Capture the cell that displays the provided text and extract its [x, y] central coordinate. 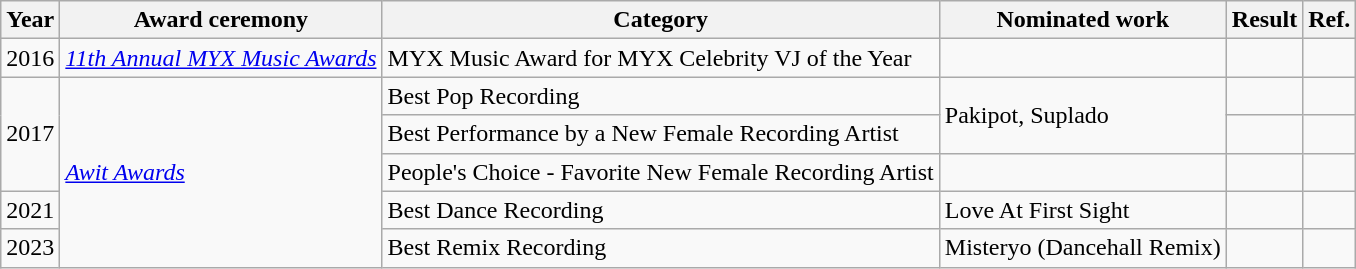
Category [660, 20]
Best Performance by a New Female Recording Artist [660, 134]
Nominated work [1082, 20]
Pakipot, Suplado [1082, 115]
Year [30, 20]
2017 [30, 134]
Misteryo (Dancehall Remix) [1082, 248]
Ref. [1330, 20]
2016 [30, 58]
MYX Music Award for MYX Celebrity VJ of the Year [660, 58]
Best Remix Recording [660, 248]
11th Annual MYX Music Awards [221, 58]
Best Pop Recording [660, 96]
Result [1264, 20]
Awit Awards [221, 172]
Award ceremony [221, 20]
2023 [30, 248]
Best Dance Recording [660, 210]
2021 [30, 210]
People's Choice - Favorite New Female Recording Artist [660, 172]
Love At First Sight [1082, 210]
